Extract the (x, y) coordinate from the center of the cell holding the provided text.  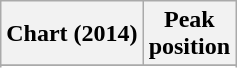
Peakposition (189, 34)
Chart (2014) (72, 34)
